Find where the given text appears and provide that cell's center as (X, Y) coordinate. 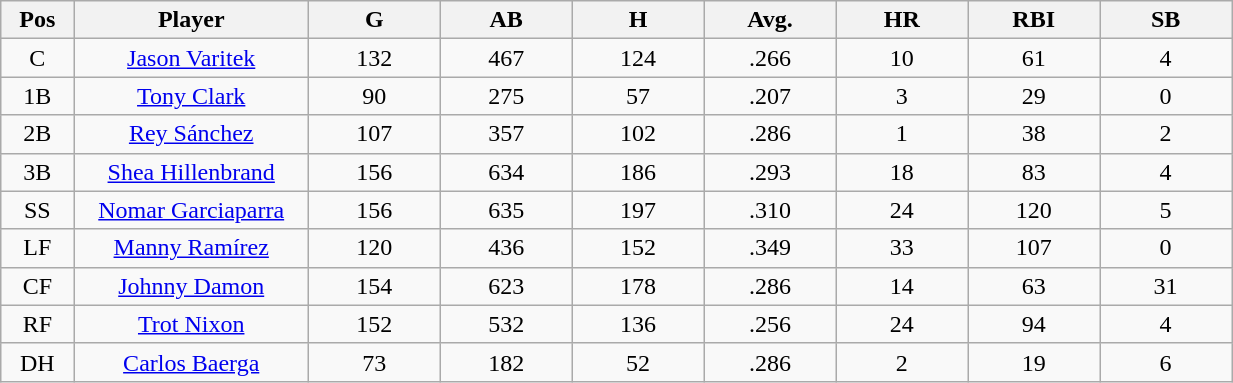
2B (38, 134)
Tony Clark (191, 96)
635 (506, 210)
.207 (770, 96)
634 (506, 172)
178 (638, 286)
H (638, 20)
136 (638, 324)
1B (38, 96)
357 (506, 134)
RF (38, 324)
.256 (770, 324)
SS (38, 210)
G (374, 20)
154 (374, 286)
.310 (770, 210)
LF (38, 248)
132 (374, 58)
Johnny Damon (191, 286)
.349 (770, 248)
Jason Varitek (191, 58)
57 (638, 96)
623 (506, 286)
467 (506, 58)
102 (638, 134)
19 (1034, 362)
182 (506, 362)
38 (1034, 134)
10 (902, 58)
SB (1166, 20)
3B (38, 172)
83 (1034, 172)
Avg. (770, 20)
RBI (1034, 20)
94 (1034, 324)
CF (38, 286)
197 (638, 210)
275 (506, 96)
1 (902, 134)
90 (374, 96)
63 (1034, 286)
Trot Nixon (191, 324)
Manny Ramírez (191, 248)
33 (902, 248)
Player (191, 20)
6 (1166, 362)
DH (38, 362)
.293 (770, 172)
Rey Sánchez (191, 134)
Shea Hillenbrand (191, 172)
532 (506, 324)
.266 (770, 58)
18 (902, 172)
HR (902, 20)
29 (1034, 96)
436 (506, 248)
186 (638, 172)
52 (638, 362)
Nomar Garciaparra (191, 210)
73 (374, 362)
C (38, 58)
14 (902, 286)
31 (1166, 286)
124 (638, 58)
AB (506, 20)
5 (1166, 210)
3 (902, 96)
61 (1034, 58)
Pos (38, 20)
Carlos Baerga (191, 362)
